Return (x, y) of the center of cell containing provided text 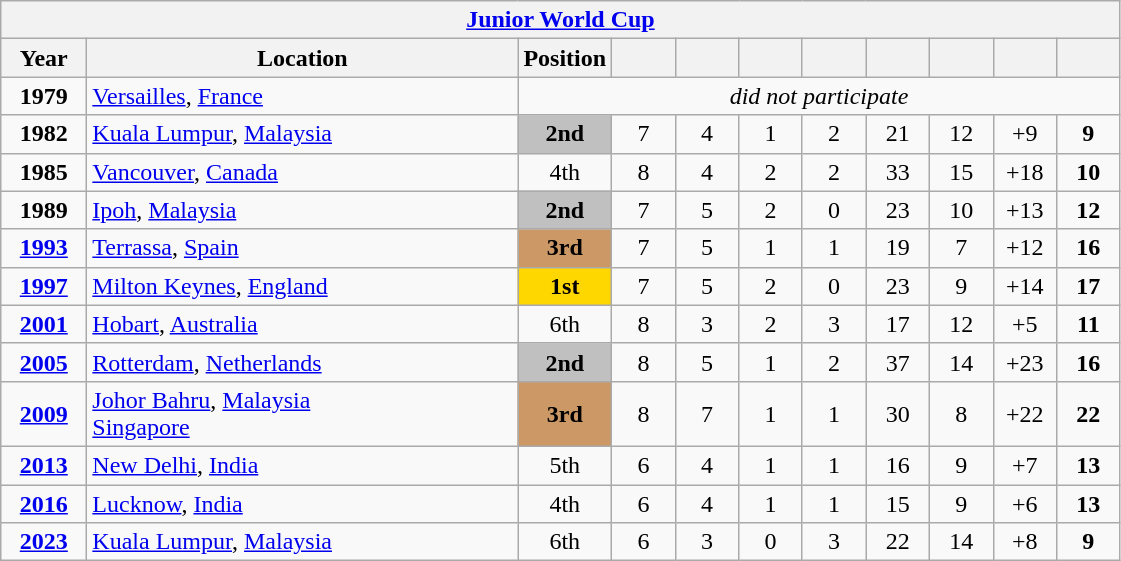
+8 (1025, 542)
Location (302, 58)
11 (1089, 324)
1989 (44, 210)
+7 (1025, 465)
37 (898, 362)
+6 (1025, 503)
2023 (44, 542)
+14 (1025, 286)
2016 (44, 503)
+22 (1025, 414)
Milton Keynes, England (302, 286)
1982 (44, 134)
1st (565, 286)
Versailles, France (302, 96)
Rotterdam, Netherlands (302, 362)
+18 (1025, 172)
5th (565, 465)
1997 (44, 286)
+9 (1025, 134)
1979 (44, 96)
+13 (1025, 210)
Position (565, 58)
2009 (44, 414)
19 (898, 248)
Terrassa, Spain (302, 248)
1985 (44, 172)
New Delhi, India (302, 465)
Hobart, Australia (302, 324)
1993 (44, 248)
33 (898, 172)
Vancouver, Canada (302, 172)
30 (898, 414)
Ipoh, Malaysia (302, 210)
2001 (44, 324)
+23 (1025, 362)
did not participate (819, 96)
+5 (1025, 324)
2005 (44, 362)
+12 (1025, 248)
21 (898, 134)
Year (44, 58)
Johor Bahru, Malaysia Singapore (302, 414)
Junior World Cup (560, 20)
2013 (44, 465)
Lucknow, India (302, 503)
